Capture the cell that displays the provided text and extract its (x, y) central coordinate. 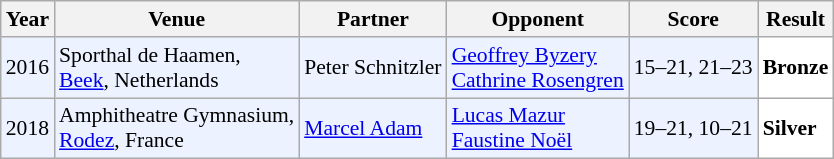
Bronze (796, 68)
Geoffrey Byzery Cathrine Rosengren (538, 68)
19–21, 10–21 (694, 128)
2018 (28, 128)
Score (694, 19)
Year (28, 19)
Peter Schnitzler (372, 68)
2016 (28, 68)
Opponent (538, 19)
Result (796, 19)
15–21, 21–23 (694, 68)
Marcel Adam (372, 128)
Silver (796, 128)
Amphitheatre Gymnasium,Rodez, France (176, 128)
Lucas Mazur Faustine Noël (538, 128)
Partner (372, 19)
Sporthal de Haamen,Beek, Netherlands (176, 68)
Venue (176, 19)
